Extract the (x, y) coordinate from the center of the cell holding the provided text.  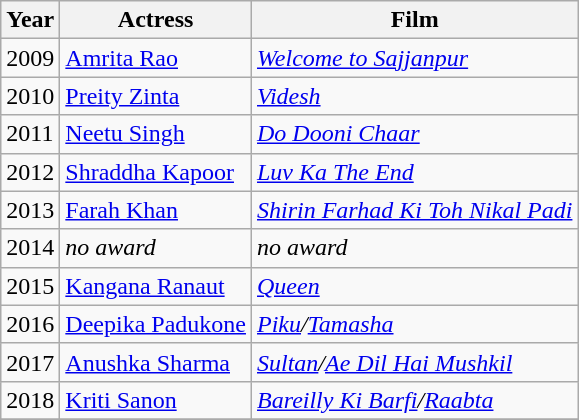
Amrita Rao (156, 58)
Videsh (414, 96)
Film (414, 20)
Welcome to Sajjanpur (414, 58)
Kriti Sanon (156, 400)
Shirin Farhad Ki Toh Nikal Padi (414, 210)
Anushka Sharma (156, 362)
Do Dooni Chaar (414, 134)
2012 (30, 172)
Sultan/Ae Dil Hai Mushkil (414, 362)
Farah Khan (156, 210)
2015 (30, 286)
2018 (30, 400)
Luv Ka The End (414, 172)
Piku/Tamasha (414, 324)
2013 (30, 210)
Bareilly Ki Barfi/Raabta (414, 400)
Shraddha Kapoor (156, 172)
Year (30, 20)
2011 (30, 134)
2017 (30, 362)
2010 (30, 96)
2009 (30, 58)
Neetu Singh (156, 134)
Kangana Ranaut (156, 286)
2016 (30, 324)
2014 (30, 248)
Deepika Padukone (156, 324)
Preity Zinta (156, 96)
Actress (156, 20)
Queen (414, 286)
